Extract the [x, y] coordinate from the center of the cell holding the provided text.  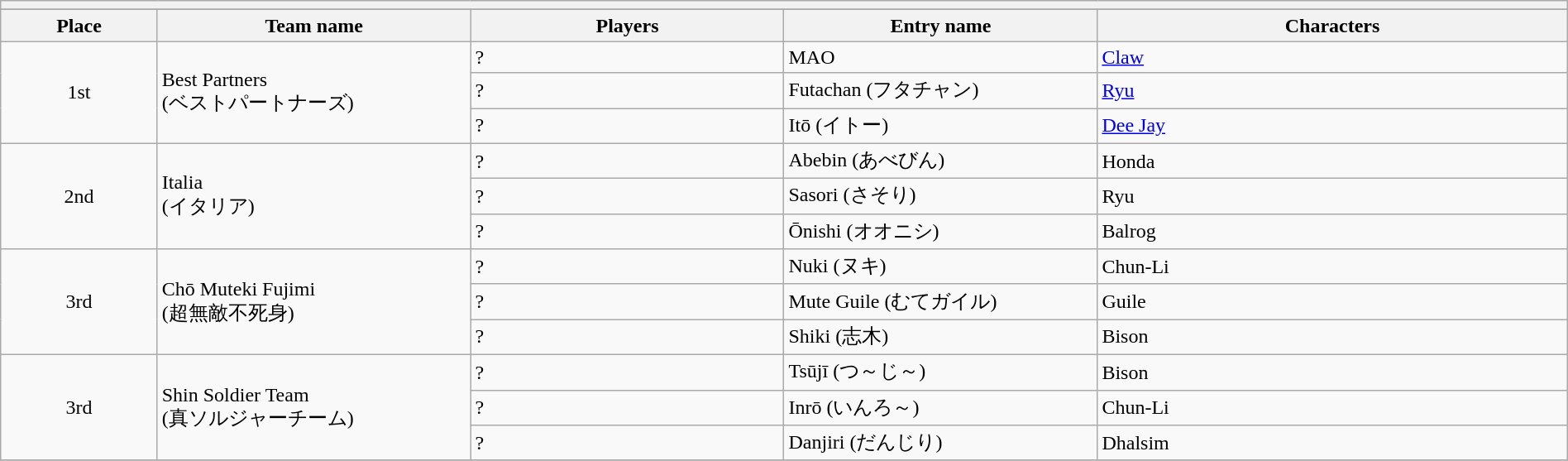
Inrō (いんろ～) [941, 407]
Tsūjī (つ～じ～) [941, 372]
1st [79, 93]
Danjiri (だんじり) [941, 444]
2nd [79, 196]
MAO [941, 57]
Shin Soldier Team(真ソルジャーチーム) [314, 407]
Entry name [941, 26]
Itō (イトー) [941, 126]
Sasori (さそり) [941, 197]
Honda [1332, 161]
Place [79, 26]
Futachan (フタチャン) [941, 91]
Best Partners(ベストパートナーズ) [314, 93]
Abebin (あべびん) [941, 161]
Ōnishi (オオニシ) [941, 232]
Team name [314, 26]
Players [627, 26]
Dee Jay [1332, 126]
Italia(イタリア) [314, 196]
Characters [1332, 26]
Guile [1332, 301]
Claw [1332, 57]
Dhalsim [1332, 444]
Nuki (ヌキ) [941, 267]
Chō Muteki Fujimi(超無敵不死身) [314, 302]
Shiki (志木) [941, 338]
Balrog [1332, 232]
Mute Guile (むてガイル) [941, 301]
